Find where the given text appears and provide that cell's center as (X, Y) coordinate. 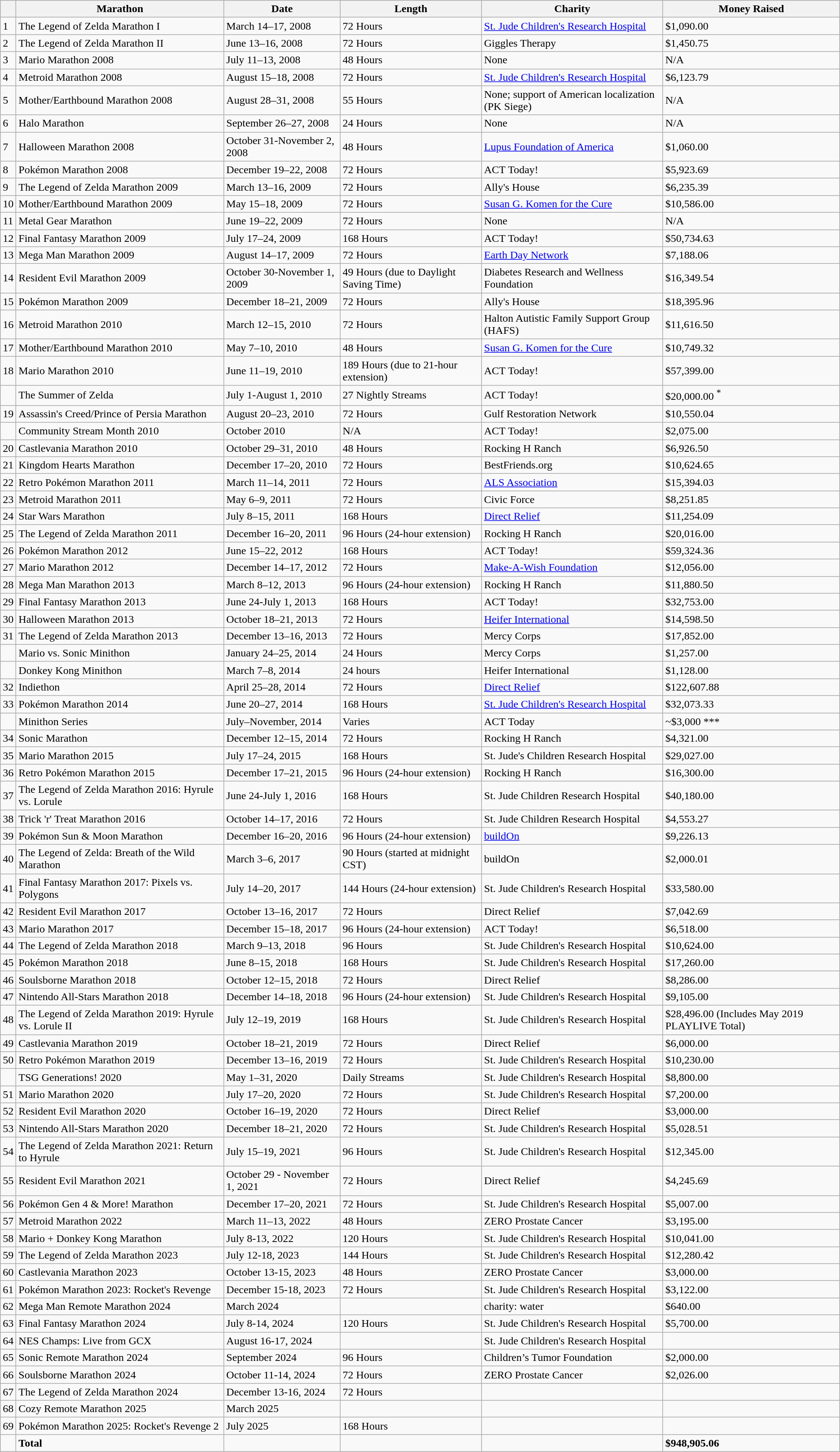
61 (8, 1289)
$20,000.00 * (751, 396)
Date (282, 9)
18 (8, 371)
Pokémon Marathon 2008 (120, 170)
$12,280.42 (751, 1255)
$9,226.13 (751, 836)
$4,245.69 (751, 1181)
Final Fantasy Marathon 2013 (120, 602)
$1,450.75 (751, 43)
$10,230.00 (751, 1060)
Diabetes Research and Wellness Foundation (572, 278)
July 17–20, 2020 (282, 1094)
June 13–16, 2008 (282, 43)
December 15–18, 2017 (282, 928)
Retro Pokémon Marathon 2019 (120, 1060)
42 (8, 911)
Castlevania Marathon 2023 (120, 1272)
50 (8, 1060)
58 (8, 1238)
16 (8, 325)
$5,700.00 (751, 1324)
Cozy Remote Marathon 2025 (120, 1409)
July 17–24, 2015 (282, 756)
$32,073.33 (751, 704)
The Legend of Zelda Marathon 2019: Hyrule vs. Lorule II (120, 1020)
June 24-July 1, 2013 (282, 602)
4 (8, 77)
$20,016.00 (751, 534)
June 15–22, 2012 (282, 551)
October 31-November 2, 2008 (282, 146)
53 (8, 1128)
The Legend of Zelda Marathon I (120, 26)
Retro Pokémon Marathon 2015 (120, 773)
December 17–20, 2010 (282, 465)
Metroid Marathon 2010 (120, 325)
$50,734.63 (751, 238)
3 (8, 60)
90 Hours (started at midnight CST) (411, 859)
27 Nightly Streams (411, 396)
Soulsborne Marathon 2024 (120, 1375)
December 13–16, 2019 (282, 1060)
Pokémon Gen 4 & More! Marathon (120, 1204)
Varies (411, 722)
ALS Association (572, 482)
$11,880.50 (751, 585)
2 (8, 43)
July 15–19, 2021 (282, 1151)
29 (8, 602)
June 11–19, 2010 (282, 371)
$1,090.00 (751, 26)
37 (8, 796)
NES Champs: Live from GCX (120, 1341)
Final Fantasy Marathon 2024 (120, 1324)
$5,923.69 (751, 170)
October 29–31, 2010 (282, 448)
Halo Marathon (120, 123)
52 (8, 1111)
44 (8, 945)
October 2010 (282, 431)
Mario Marathon 2020 (120, 1094)
56 (8, 1204)
ACT Today (572, 722)
June 20–27, 2014 (282, 704)
33 (8, 704)
144 Hours (24-hour extension) (411, 888)
Mario Marathon 2008 (120, 60)
Metroid Marathon 2008 (120, 77)
The Legend of Zelda: Breath of the Wild Marathon (120, 859)
11 (8, 221)
45 (8, 962)
8 (8, 170)
$10,624.00 (751, 945)
59 (8, 1255)
Halloween Marathon 2008 (120, 146)
July 1-August 1, 2010 (282, 396)
April 25–28, 2014 (282, 687)
68 (8, 1409)
$16,349.54 (751, 278)
~$3,000 *** (751, 722)
$16,300.00 (751, 773)
65 (8, 1358)
$1,257.00 (751, 653)
$1,128.00 (751, 670)
Pokémon Marathon 2018 (120, 962)
December 17–21, 2015 (282, 773)
41 (8, 888)
Mario Marathon 2010 (120, 371)
14 (8, 278)
$28,496.00 (Includes May 2019 PLAYLIVE Total) (751, 1020)
June 19–22, 2009 (282, 221)
$10,041.00 (751, 1238)
July 8–15, 2011 (282, 516)
54 (8, 1151)
August 20–23, 2010 (282, 414)
32 (8, 687)
$7,200.00 (751, 1094)
BestFriends.org (572, 465)
64 (8, 1341)
$11,254.09 (751, 516)
Pokémon Marathon 2014 (120, 704)
Community Stream Month 2010 (120, 431)
$948,905.06 (751, 1443)
Marathon (120, 9)
$10,749.32 (751, 348)
The Legend of Zelda Marathon 2011 (120, 534)
December 14–18, 2018 (282, 997)
Make-A-Wish Foundation (572, 568)
May 6–9, 2011 (282, 499)
Final Fantasy Marathon 2017: Pixels vs. Polygons (120, 888)
December 16–20, 2011 (282, 534)
Daily Streams (411, 1077)
Pokémon Marathon 2023: Rocket's Revenge (120, 1289)
23 (8, 499)
July 2025 (282, 1426)
55 (8, 1181)
12 (8, 238)
The Legend of Zelda Marathon 2013 (120, 636)
25 (8, 534)
August 15–18, 2008 (282, 77)
Civic Force (572, 499)
The Legend of Zelda Marathon II (120, 43)
9 (8, 187)
$6,518.00 (751, 928)
Nintendo All-Stars Marathon 2018 (120, 997)
$8,286.00 (751, 980)
20 (8, 448)
$7,042.69 (751, 911)
21 (8, 465)
January 24–25, 2014 (282, 653)
38 (8, 819)
Earth Day Network (572, 255)
Sonic Remote Marathon 2024 (120, 1358)
24 hours (411, 670)
Soulsborne Marathon 2018 (120, 980)
36 (8, 773)
49 Hours (due to Daylight Saving Time) (411, 278)
66 (8, 1375)
$2,000.01 (751, 859)
Mother/Earthbound Marathon 2010 (120, 348)
6 (8, 123)
March 11–14, 2011 (282, 482)
$9,105.00 (751, 997)
$6,926.50 (751, 448)
5 (8, 101)
30 (8, 619)
March 7–8, 2014 (282, 670)
Metroid Marathon 2011 (120, 499)
December 16–20, 2016 (282, 836)
$10,550.04 (751, 414)
$14,598.50 (751, 619)
March 9–13, 2018 (282, 945)
June 24-July 1, 2016 (282, 796)
$7,188.06 (751, 255)
57 (8, 1221)
December 18–21, 2009 (282, 302)
charity: water (572, 1306)
$5,028.51 (751, 1128)
Lupus Foundation of America (572, 146)
None; support of American localization (PK Siege) (572, 101)
August 28–31, 2008 (282, 101)
Children’s Tumor Foundation (572, 1358)
$2,075.00 (751, 431)
Pokémon Marathon 2009 (120, 302)
67 (8, 1392)
$4,553.27 (751, 819)
December 13–16, 2013 (282, 636)
144 Hours (411, 1255)
Minithon Series (120, 722)
46 (8, 980)
47 (8, 997)
$59,324.36 (751, 551)
December 17–20, 2021 (282, 1204)
October 30-November 1, 2009 (282, 278)
December 19–22, 2008 (282, 170)
The Legend of Zelda Marathon 2021: Return to Hyrule (120, 1151)
December 12–15, 2014 (282, 739)
Length (411, 9)
$18,395.96 (751, 302)
Trick 'r' Treat Marathon 2016 (120, 819)
Charity (572, 9)
Mario Marathon 2017 (120, 928)
July 17–24, 2009 (282, 238)
51 (8, 1094)
September 26–27, 2008 (282, 123)
Metal Gear Marathon (120, 221)
$2,000.00 (751, 1358)
Mega Man Marathon 2009 (120, 255)
October 29 - November 1, 2021 (282, 1181)
$57,399.00 (751, 371)
Gulf Restoration Network (572, 414)
43 (8, 928)
19 (8, 414)
$17,852.00 (751, 636)
October 18–21, 2013 (282, 619)
$40,180.00 (751, 796)
Mega Man Remote Marathon 2024 (120, 1306)
December 15-18, 2023 (282, 1289)
October 11-14, 2024 (282, 1375)
Sonic Marathon (120, 739)
$8,800.00 (751, 1077)
$2,026.00 (751, 1375)
Giggles Therapy (572, 43)
$3,195.00 (751, 1221)
$1,060.00 (751, 146)
55 Hours (411, 101)
July 14–20, 2017 (282, 888)
Kingdom Hearts Marathon (120, 465)
St. Jude's Children Research Hospital (572, 756)
$122,607.88 (751, 687)
35 (8, 756)
15 (8, 302)
The Legend of Zelda Marathon 2024 (120, 1392)
October 13-15, 2023 (282, 1272)
March 12–15, 2010 (282, 325)
Mother/Earthbound Marathon 2008 (120, 101)
Donkey Kong Minithon (120, 670)
$17,260.00 (751, 962)
July 12–19, 2019 (282, 1020)
TSG Generations! 2020 (120, 1077)
March 11–13, 2022 (282, 1221)
17 (8, 348)
Mario + Donkey Kong Marathon (120, 1238)
July 8-14, 2024 (282, 1324)
July 12-18, 2023 (282, 1255)
Mario Marathon 2015 (120, 756)
March 8–12, 2013 (282, 585)
49 (8, 1043)
$12,345.00 (751, 1151)
Castlevania Marathon 2019 (120, 1043)
August 14–17, 2009 (282, 255)
$29,027.00 (751, 756)
$5,007.00 (751, 1204)
39 (8, 836)
July 8-13, 2022 (282, 1238)
34 (8, 739)
May 1–31, 2020 (282, 1077)
December 18–21, 2020 (282, 1128)
$12,056.00 (751, 568)
26 (8, 551)
Indiethon (120, 687)
October 12–15, 2018 (282, 980)
24 (8, 516)
Star Wars Marathon (120, 516)
$32,753.00 (751, 602)
March 13–16, 2009 (282, 187)
Pokémon Marathon 2012 (120, 551)
48 (8, 1020)
189 Hours (due to 21-hour extension) (411, 371)
Retro Pokémon Marathon 2011 (120, 482)
December 14–17, 2012 (282, 568)
$10,586.00 (751, 204)
Mario vs. Sonic Minithon (120, 653)
62 (8, 1306)
September 2024 (282, 1358)
$33,580.00 (751, 888)
$8,251.85 (751, 499)
The Legend of Zelda Marathon 2018 (120, 945)
March 14–17, 2008 (282, 26)
The Legend of Zelda Marathon 2016: Hyrule vs. Lorule (120, 796)
40 (8, 859)
10 (8, 204)
October 16–19, 2020 (282, 1111)
July 11–13, 2008 (282, 60)
Assassin's Creed/Prince of Persia Marathon (120, 414)
Mega Man Marathon 2013 (120, 585)
The Legend of Zelda Marathon 2023 (120, 1255)
Nintendo All-Stars Marathon 2020 (120, 1128)
$11,616.50 (751, 325)
October 18–21, 2019 (282, 1043)
March 2025 (282, 1409)
$3,122.00 (751, 1289)
December 13-16, 2024 (282, 1392)
October 14–17, 2016 (282, 819)
Castlevania Marathon 2010 (120, 448)
Metroid Marathon 2022 (120, 1221)
31 (8, 636)
May 7–10, 2010 (282, 348)
The Legend of Zelda Marathon 2009 (120, 187)
28 (8, 585)
July–November, 2014 (282, 722)
May 15–18, 2009 (282, 204)
7 (8, 146)
Mother/Earthbound Marathon 2009 (120, 204)
March 3–6, 2017 (282, 859)
The Summer of Zelda (120, 396)
$4,321.00 (751, 739)
Mario Marathon 2012 (120, 568)
March 2024 (282, 1306)
$6,000.00 (751, 1043)
Halloween Marathon 2013 (120, 619)
13 (8, 255)
$10,624.65 (751, 465)
Halton Autistic Family Support Group (HAFS) (572, 325)
60 (8, 1272)
63 (8, 1324)
October 13–16, 2017 (282, 911)
$6,123.79 (751, 77)
Total (120, 1443)
Pokémon Marathon 2025: Rocket's Revenge 2 (120, 1426)
22 (8, 482)
Resident Evil Marathon 2021 (120, 1181)
June 8–15, 2018 (282, 962)
Final Fantasy Marathon 2009 (120, 238)
69 (8, 1426)
Pokémon Sun & Moon Marathon (120, 836)
Money Raised (751, 9)
Resident Evil Marathon 2020 (120, 1111)
$6,235.39 (751, 187)
27 (8, 568)
Resident Evil Marathon 2017 (120, 911)
$15,394.03 (751, 482)
1 (8, 26)
Resident Evil Marathon 2009 (120, 278)
August 16-17, 2024 (282, 1341)
$640.00 (751, 1306)
